Locate the cell with the specified text and output its [x, y] center coordinate. 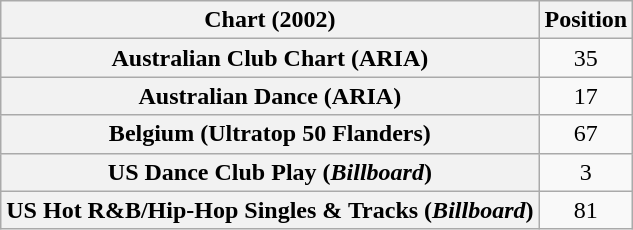
Australian Club Chart (ARIA) [270, 58]
3 [586, 172]
Position [586, 20]
35 [586, 58]
Australian Dance (ARIA) [270, 96]
US Hot R&B/Hip-Hop Singles & Tracks (Billboard) [270, 210]
67 [586, 134]
Belgium (Ultratop 50 Flanders) [270, 134]
81 [586, 210]
17 [586, 96]
US Dance Club Play (Billboard) [270, 172]
Chart (2002) [270, 20]
